Locate the cell with the specified text and output its (x, y) center coordinate. 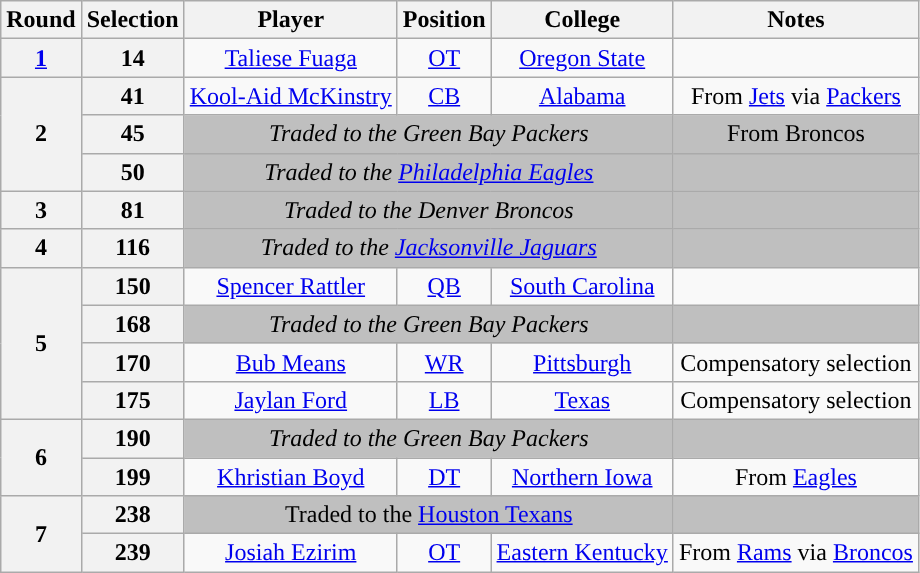
3 (41, 210)
Traded to the Denver Broncos (428, 210)
Player (290, 20)
14 (132, 58)
Eastern Kentucky (582, 553)
170 (132, 362)
Jaylan Ford (290, 400)
DT (444, 477)
Round (41, 20)
Position (444, 20)
50 (132, 172)
Selection (132, 20)
81 (132, 210)
College (582, 20)
Traded to the Jacksonville Jaguars (428, 248)
150 (132, 286)
CB (444, 96)
Spencer Rattler (290, 286)
2 (41, 134)
199 (132, 477)
7 (41, 534)
QB (444, 286)
5 (41, 343)
Khristian Boyd (290, 477)
From Jets via Packers (796, 96)
Texas (582, 400)
Notes (796, 20)
Northern Iowa (582, 477)
4 (41, 248)
LB (444, 400)
168 (132, 324)
From Rams via Broncos (796, 553)
Kool-Aid McKinstry (290, 96)
Alabama (582, 96)
Traded to the Philadelphia Eagles (428, 172)
6 (41, 457)
41 (132, 96)
WR (444, 362)
Josiah Ezirim (290, 553)
Taliese Fuaga (290, 58)
From Eagles (796, 477)
116 (132, 248)
From Broncos (796, 134)
239 (132, 553)
238 (132, 515)
190 (132, 438)
Oregon State (582, 58)
Bub Means (290, 362)
Traded to the Houston Texans (428, 515)
45 (132, 134)
Pittsburgh (582, 362)
1 (41, 58)
South Carolina (582, 286)
175 (132, 400)
